Find where the given text appears and provide that cell's center as (x, y) coordinate. 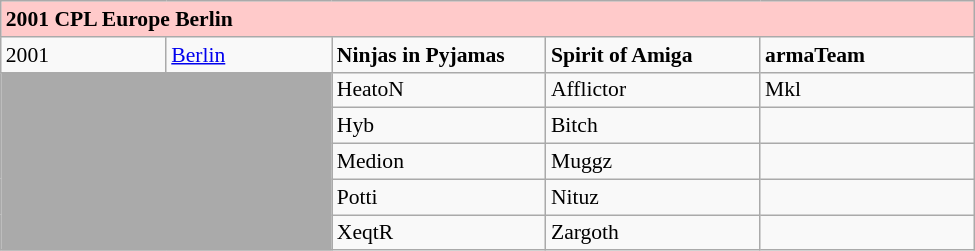
Nituz (653, 197)
Spirit of Amiga (653, 54)
2001 CPL Europe Berlin (488, 19)
armaTeam (867, 54)
Berlin (248, 54)
XeqtR (439, 232)
Bitch (653, 126)
Zargoth (653, 232)
Afflictor (653, 90)
Potti (439, 197)
Hyb (439, 126)
Mkl (867, 90)
Muggz (653, 161)
Medion (439, 161)
HeatoN (439, 90)
2001 (84, 54)
Ninjas in Pyjamas (439, 54)
